Capture the cell that displays the provided text and extract its (X, Y) central coordinate. 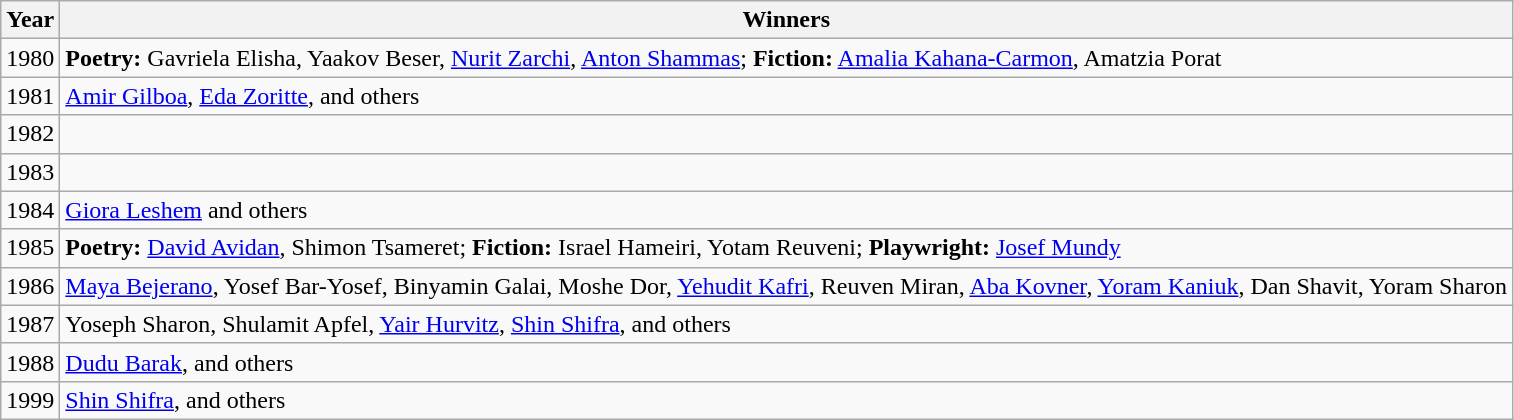
Dudu Barak, and others (786, 362)
1986 (30, 286)
Amir Gilboa, Eda Zoritte, and others (786, 96)
1987 (30, 324)
Winners (786, 20)
Poetry: Gavriela Elisha, Yaakov Beser, Nurit Zarchi, Anton Shammas; Fiction: Amalia Kahana-Carmon, Amatzia Porat (786, 58)
Poetry: David Avidan, Shimon Tsameret; Fiction: Israel Hameiri, Yotam Reuveni; Playwright: Josef Mundy (786, 248)
1981 (30, 96)
1980 (30, 58)
1988 (30, 362)
Giora Leshem and others (786, 210)
1982 (30, 134)
Yoseph Sharon, Shulamit Apfel, Yair Hurvitz, Shin Shifra, and others (786, 324)
1985 (30, 248)
Shin Shifra, and others (786, 400)
Maya Bejerano, Yosef Bar-Yosef, Binyamin Galai, Moshe Dor, Yehudit Kafri, Reuven Miran, Aba Kovner, Yoram Kaniuk, Dan Shavit, Yoram Sharon (786, 286)
1983 (30, 172)
Year (30, 20)
1984 (30, 210)
1999 (30, 400)
